Detect which cell encompasses the target text, then output its (X, Y) center coordinate. 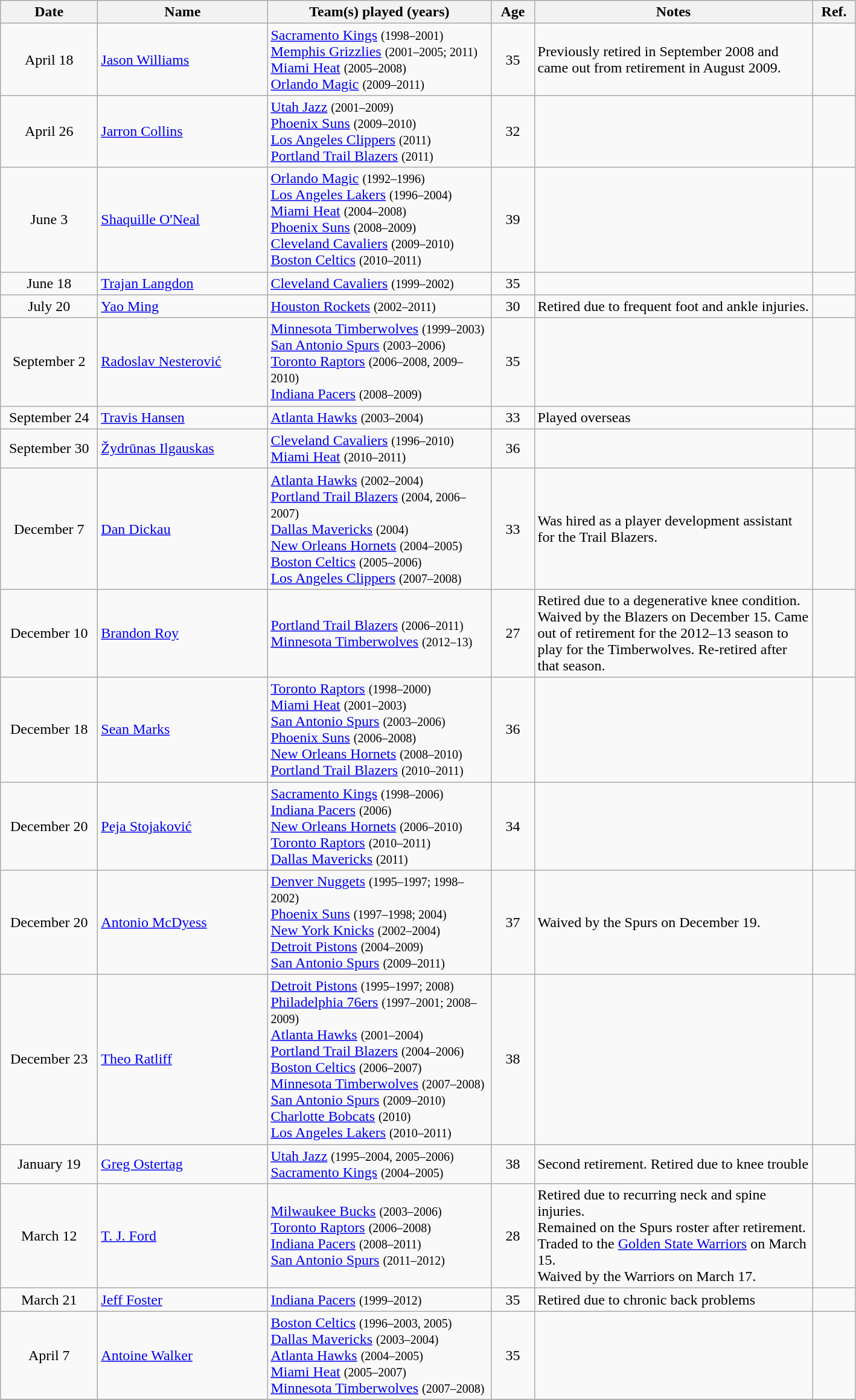
37 (513, 923)
Radoslav Nesterović (182, 362)
March 12 (50, 1236)
June 3 (50, 220)
Antonio McDyess (182, 923)
Notes (674, 12)
Greg Ostertag (182, 1164)
September 30 (50, 448)
December 18 (50, 730)
Cleveland Cavaliers (1999–2002) (379, 283)
Brandon Roy (182, 633)
July 20 (50, 306)
Age (513, 12)
Played overseas (674, 417)
Retired due to chronic back problems (674, 1300)
Team(s) played (years) (379, 12)
March 21 (50, 1300)
Cleveland Cavaliers (1996–2010)Miami Heat (2010–2011) (379, 448)
December 23 (50, 1059)
December 10 (50, 633)
Utah Jazz (1995–2004, 2005–2006)Sacramento Kings (2004–2005) (379, 1164)
April 26 (50, 132)
T. J. Ford (182, 1236)
Trajan Langdon (182, 283)
Utah Jazz (2001–2009)Phoenix Suns (2009–2010)Los Angeles Clippers (2011)Portland Trail Blazers (2011) (379, 132)
Previously retired in September 2008 and came out from retirement in August 2009. (674, 59)
Žydrūnas Ilgauskas (182, 448)
September 24 (50, 417)
June 18 (50, 283)
Jarron Collins (182, 132)
Houston Rockets (2002–2011) (379, 306)
34 (513, 826)
27 (513, 633)
Antoine Walker (182, 1355)
39 (513, 220)
Ref. (834, 12)
April 18 (50, 59)
Retired due to frequent foot and ankle injuries. (674, 306)
Jeff Foster (182, 1300)
Indiana Pacers (1999–2012) (379, 1300)
April 7 (50, 1355)
September 2 (50, 362)
Travis Hansen (182, 417)
Waived by the Spurs on December 19. (674, 923)
Atlanta Hawks (2003–2004) (379, 417)
Sean Marks (182, 730)
Yao Ming (182, 306)
30 (513, 306)
Milwaukee Bucks (2003–2006)Toronto Raptors (2006–2008)Indiana Pacers (2008–2011)San Antonio Spurs (2011–2012) (379, 1236)
Name (182, 12)
Was hired as a player development assistant for the Trail Blazers. (674, 528)
January 19 (50, 1164)
December 7 (50, 528)
Boston Celtics (1996–2003, 2005)Dallas Mavericks (2003–2004)Atlanta Hawks (2004–2005)Miami Heat (2005–2007)Minnesota Timberwolves (2007–2008) (379, 1355)
32 (513, 132)
Peja Stojaković (182, 826)
Sacramento Kings (1998–2006)Indiana Pacers (2006)New Orleans Hornets (2006–2010)Toronto Raptors (2010–2011)Dallas Mavericks (2011) (379, 826)
28 (513, 1236)
Jason Williams (182, 59)
Minnesota Timberwolves (1999–2003)San Antonio Spurs (2003–2006)Toronto Raptors (2006–2008, 2009–2010)Indiana Pacers (2008–2009) (379, 362)
Portland Trail Blazers (2006–2011)Minnesota Timberwolves (2012–13) (379, 633)
Date (50, 12)
Sacramento Kings (1998–2001)Memphis Grizzlies (2001–2005; 2011)Miami Heat (2005–2008)Orlando Magic (2009–2011) (379, 59)
Second retirement. Retired due to knee trouble (674, 1164)
Dan Dickau (182, 528)
Shaquille O'Neal (182, 220)
Theo Ratliff (182, 1059)
